Output the (x, y) coordinate of the center of the cell containing the given text.  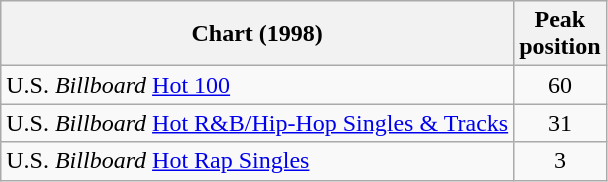
Chart (1998) (258, 34)
3 (560, 161)
60 (560, 85)
U.S. Billboard Hot 100 (258, 85)
U.S. Billboard Hot Rap Singles (258, 161)
Peakposition (560, 34)
U.S. Billboard Hot R&B/Hip-Hop Singles & Tracks (258, 123)
31 (560, 123)
